From the cell containing the given text, extract its center point as [X, Y] coordinate. 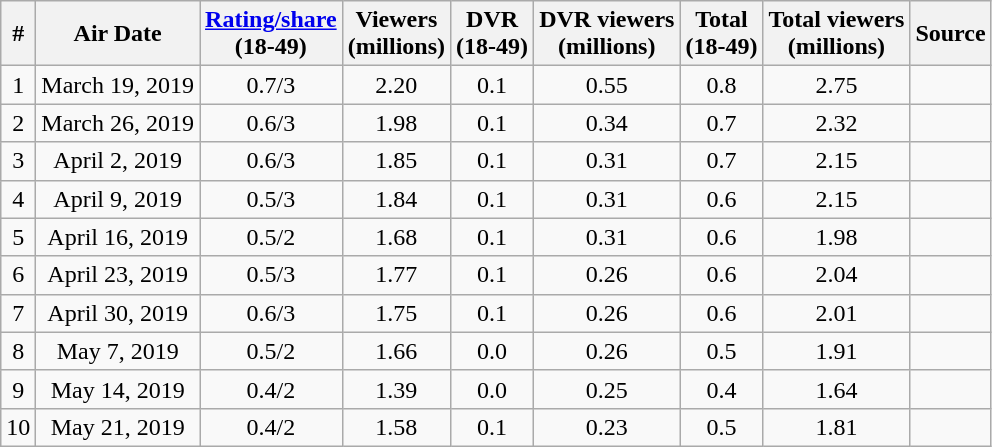
2.01 [836, 313]
9 [18, 389]
Rating/share(18-49) [272, 34]
5 [18, 237]
# [18, 34]
3 [18, 161]
April 30, 2019 [118, 313]
April 2, 2019 [118, 161]
March 26, 2019 [118, 123]
0.4 [722, 389]
Total(18-49) [722, 34]
0.8 [722, 85]
1.64 [836, 389]
6 [18, 275]
1.75 [396, 313]
DVR viewers(millions) [607, 34]
7 [18, 313]
1.39 [396, 389]
2 [18, 123]
0.7/3 [272, 85]
Total viewers(millions) [836, 34]
2.20 [396, 85]
4 [18, 199]
April 23, 2019 [118, 275]
8 [18, 351]
1.91 [836, 351]
10 [18, 427]
2.32 [836, 123]
1.68 [396, 237]
1.84 [396, 199]
May 21, 2019 [118, 427]
March 19, 2019 [118, 85]
0.25 [607, 389]
April 16, 2019 [118, 237]
0.34 [607, 123]
May 7, 2019 [118, 351]
April 9, 2019 [118, 199]
1.58 [396, 427]
1 [18, 85]
2.04 [836, 275]
Source [950, 34]
1.66 [396, 351]
1.85 [396, 161]
Air Date [118, 34]
0.55 [607, 85]
1.77 [396, 275]
DVR(18-49) [492, 34]
1.81 [836, 427]
0.23 [607, 427]
2.75 [836, 85]
May 14, 2019 [118, 389]
Viewers(millions) [396, 34]
